Pinpoint the cell where the given text exists, returning its [X, Y] midpoint coordinate. 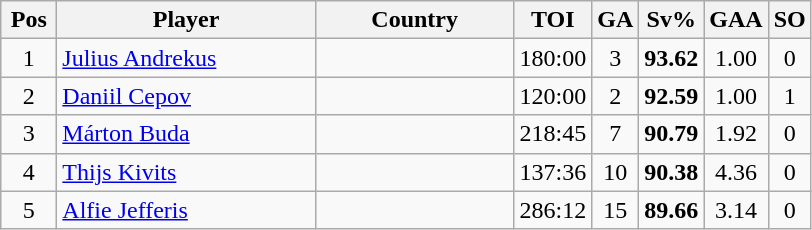
GA [616, 20]
180:00 [553, 58]
10 [616, 172]
89.66 [672, 210]
7 [616, 134]
93.62 [672, 58]
Country [414, 20]
90.79 [672, 134]
90.38 [672, 172]
Thijs Kivits [186, 172]
Player [186, 20]
Julius Andrekus [186, 58]
4.36 [736, 172]
TOI [553, 20]
SO [790, 20]
3.14 [736, 210]
5 [29, 210]
92.59 [672, 96]
Daniil Cepov [186, 96]
137:36 [553, 172]
286:12 [553, 210]
218:45 [553, 134]
Sv% [672, 20]
Márton Buda [186, 134]
4 [29, 172]
120:00 [553, 96]
1.92 [736, 134]
15 [616, 210]
Pos [29, 20]
GAA [736, 20]
Alfie Jefferis [186, 210]
